Output the [X, Y] coordinate of the center of the cell containing the given text.  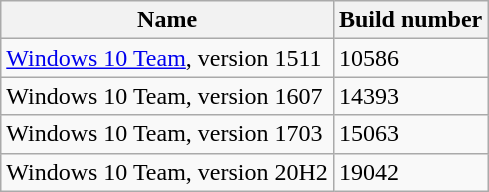
10586 [410, 58]
Windows 10 Team, version 20H2 [168, 172]
Windows 10 Team, version 1703 [168, 134]
Windows 10 Team, version 1511 [168, 58]
14393 [410, 96]
Name [168, 20]
Windows 10 Team, version 1607 [168, 96]
19042 [410, 172]
Build number [410, 20]
15063 [410, 134]
